Output the [X, Y] coordinate of the center of the cell containing the given text.  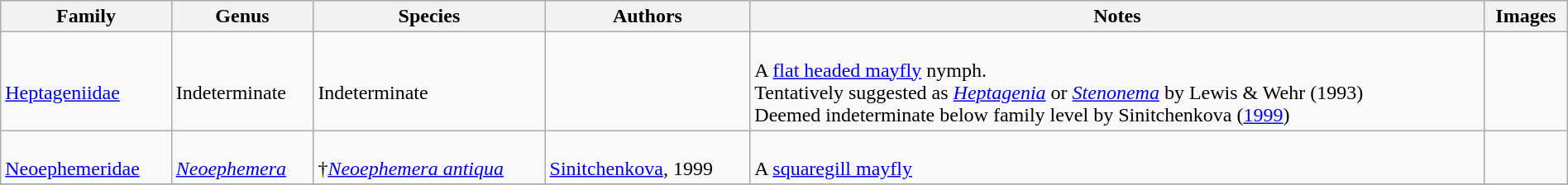
Neoephemera [242, 157]
Notes [1117, 17]
Authors [648, 17]
Family [86, 17]
†Neoephemera antiqua [429, 157]
Neoephemeridae [86, 157]
Heptageniidae [86, 81]
Genus [242, 17]
Species [429, 17]
A squaregill mayfly [1117, 157]
Sinitchenkova, 1999 [648, 157]
Images [1526, 17]
